Provide the (x, y) coordinate of the cell's center where the given text is located.  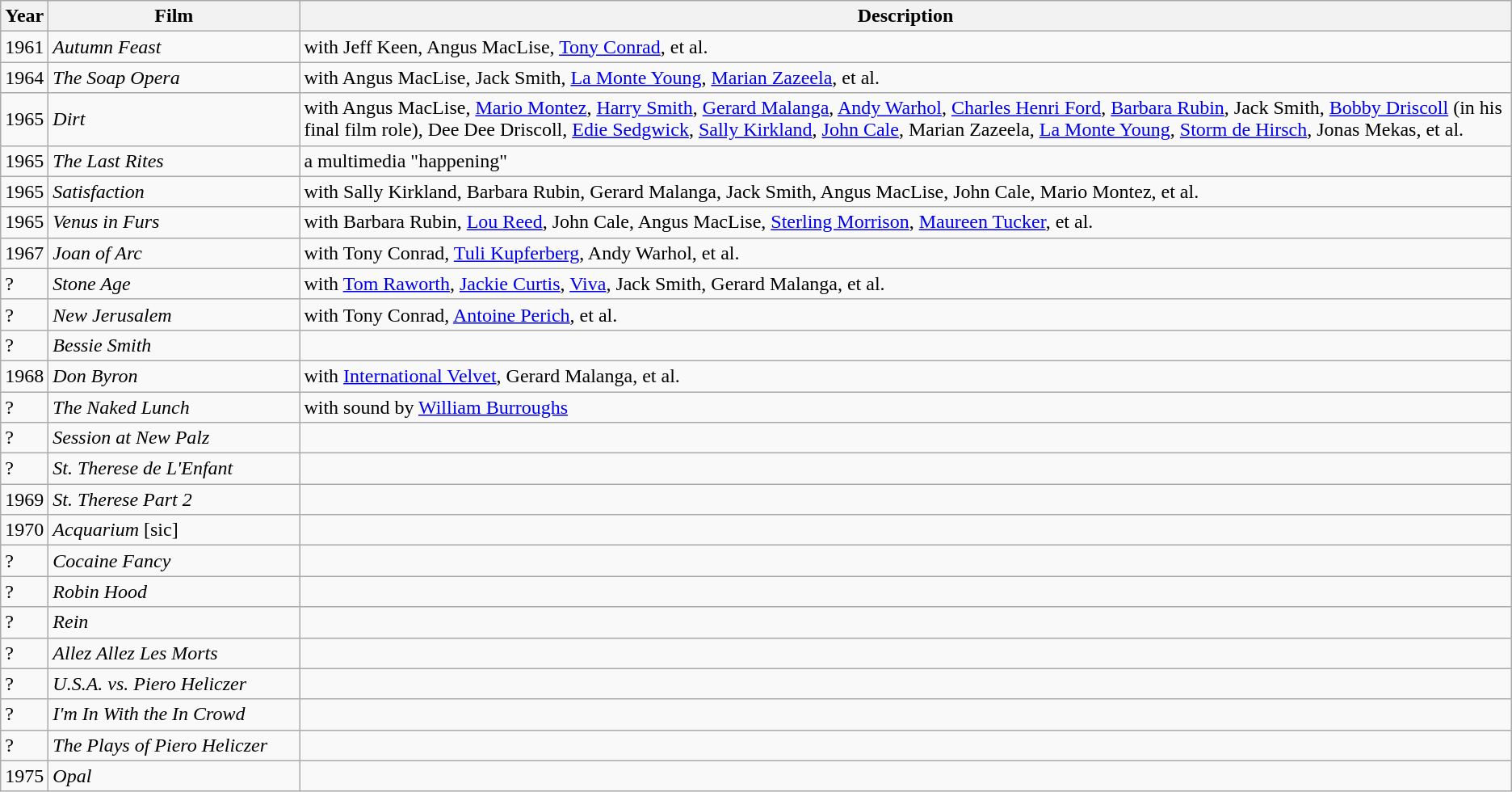
with Jeff Keen, Angus MacLise, Tony Conrad, et al. (905, 47)
The Plays of Piero Heliczer (174, 745)
I'm In With the In Crowd (174, 714)
Dirt (174, 120)
with Barbara Rubin, Lou Reed, John Cale, Angus MacLise, Sterling Morrison, Maureen Tucker, et al. (905, 222)
with Sally Kirkland, Barbara Rubin, Gerard Malanga, Jack Smith, Angus MacLise, John Cale, Mario Montez, et al. (905, 192)
St. Therese Part 2 (174, 499)
1961 (24, 47)
with Tom Raworth, Jackie Curtis, Viva, Jack Smith, Gerard Malanga, et al. (905, 284)
Allez Allez Les Morts (174, 653)
with International Velvet, Gerard Malanga, et al. (905, 376)
1970 (24, 530)
Description (905, 16)
a multimedia "happening" (905, 161)
1964 (24, 78)
1967 (24, 253)
Cocaine Fancy (174, 561)
Robin Hood (174, 592)
Bessie Smith (174, 345)
with Angus MacLise, Jack Smith, La Monte Young, Marian Zazeela, et al. (905, 78)
New Jerusalem (174, 314)
Acquarium [sic] (174, 530)
1969 (24, 499)
Opal (174, 776)
Film (174, 16)
1975 (24, 776)
U.S.A. vs. Piero Heliczer (174, 684)
1968 (24, 376)
with Tony Conrad, Tuli Kupferberg, Andy Warhol, et al. (905, 253)
Satisfaction (174, 192)
The Soap Opera (174, 78)
Don Byron (174, 376)
Joan of Arc (174, 253)
with sound by William Burroughs (905, 407)
St. Therese de L'Enfant (174, 469)
Session at New Palz (174, 438)
The Last Rites (174, 161)
with Tony Conrad, Antoine Perich, et al. (905, 314)
Stone Age (174, 284)
Year (24, 16)
Autumn Feast (174, 47)
The Naked Lunch (174, 407)
Rein (174, 622)
Venus in Furs (174, 222)
